Return (x, y) of the center of cell containing provided text 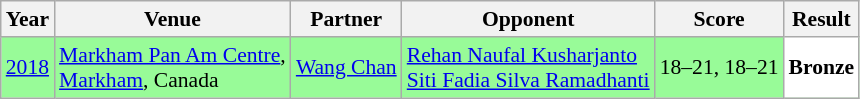
2018 (28, 68)
18–21, 18–21 (720, 68)
Rehan Naufal Kusharjanto Siti Fadia Silva Ramadhanti (528, 68)
Wang Chan (346, 68)
Markham Pan Am Centre,Markham, Canada (172, 68)
Partner (346, 19)
Opponent (528, 19)
Score (720, 19)
Venue (172, 19)
Result (822, 19)
Year (28, 19)
Bronze (822, 68)
